Return the (X, Y) coordinate for the center point of the cell that contains the specified text.  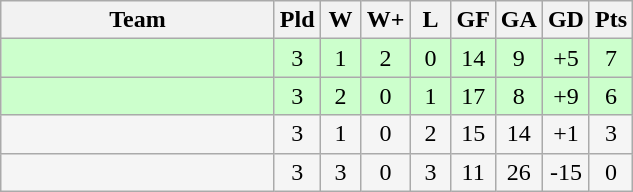
GA (518, 20)
17 (473, 96)
W+ (386, 20)
Team (138, 20)
Pts (610, 20)
+5 (566, 58)
26 (518, 172)
GF (473, 20)
15 (473, 134)
+9 (566, 96)
W (340, 20)
8 (518, 96)
+1 (566, 134)
L (430, 20)
9 (518, 58)
11 (473, 172)
GD (566, 20)
6 (610, 96)
-15 (566, 172)
Pld (297, 20)
7 (610, 58)
